Locate the cell with the specified text and output its [x, y] center coordinate. 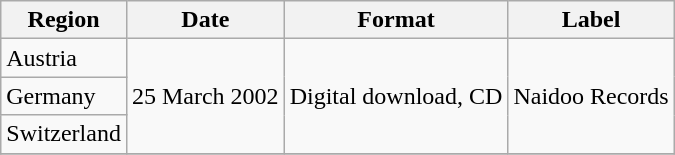
Austria [64, 58]
Switzerland [64, 134]
Label [591, 20]
Germany [64, 96]
Naidoo Records [591, 96]
Region [64, 20]
Date [205, 20]
25 March 2002 [205, 96]
Format [396, 20]
Digital download, CD [396, 96]
